Pinpoint the cell where the given text exists, returning its (x, y) midpoint coordinate. 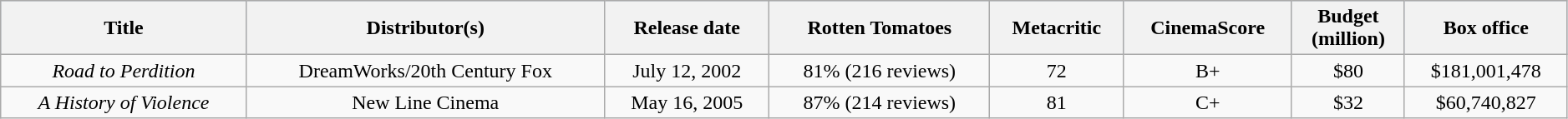
July 12, 2002 (687, 71)
81 (1057, 102)
$60,740,827 (1485, 102)
Road to Perdition (124, 71)
Rotten Tomatoes (880, 28)
May 16, 2005 (687, 102)
Release date (687, 28)
Box office (1485, 28)
C+ (1208, 102)
72 (1057, 71)
$181,001,478 (1485, 71)
DreamWorks/20th Century Fox (425, 71)
81% (216 reviews) (880, 71)
Title (124, 28)
Budget (million) (1348, 28)
$32 (1348, 102)
New Line Cinema (425, 102)
A History of Violence (124, 102)
CinemaScore (1208, 28)
87% (214 reviews) (880, 102)
Distributor(s) (425, 28)
$80 (1348, 71)
Metacritic (1057, 28)
B+ (1208, 71)
